Locate the cell with the specified text and output its (x, y) center coordinate. 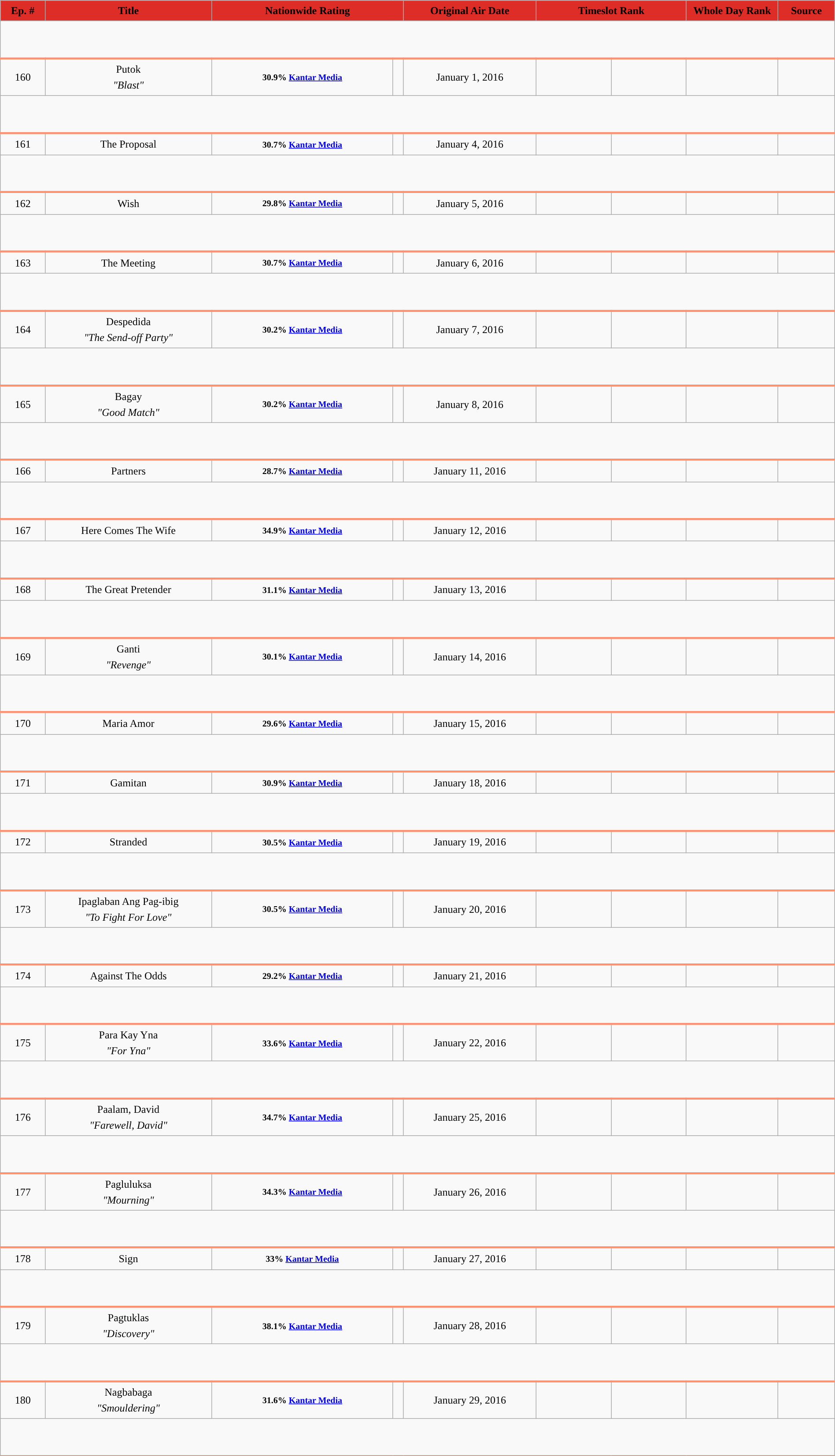
29.2% Kantar Media (302, 976)
165 (23, 404)
31.1% Kantar Media (302, 589)
Ipaglaban Ang Pag-ibig "To Fight For Love" (129, 908)
29.6% Kantar Media (302, 723)
Gamitan (129, 782)
34.7% Kantar Media (302, 1117)
167 (23, 530)
January 4, 2016 (469, 144)
January 27, 2016 (469, 1259)
Wish (129, 203)
170 (23, 723)
Despedida "The Send-off Party" (129, 330)
January 21, 2016 (469, 976)
January 5, 2016 (469, 203)
168 (23, 589)
171 (23, 782)
Paalam, David "Farewell, David" (129, 1117)
173 (23, 908)
31.6% Kantar Media (302, 1400)
175 (23, 1042)
Ganti "Revenge" (129, 656)
Original Air Date (469, 11)
166 (23, 471)
January 11, 2016 (469, 471)
Nationwide Rating (307, 11)
34.3% Kantar Media (302, 1191)
29.8% Kantar Media (302, 203)
Partners (129, 471)
34.9% Kantar Media (302, 530)
38.1% Kantar Media (302, 1325)
178 (23, 1259)
January 20, 2016 (469, 908)
The Great Pretender (129, 589)
January 8, 2016 (469, 404)
January 13, 2016 (469, 589)
The Proposal (129, 144)
January 25, 2016 (469, 1117)
164 (23, 330)
160 (23, 77)
Pagluluksa "Mourning" (129, 1191)
January 7, 2016 (469, 330)
January 18, 2016 (469, 782)
January 1, 2016 (469, 77)
January 15, 2016 (469, 723)
January 22, 2016 (469, 1042)
33.6% Kantar Media (302, 1042)
Bagay "Good Match" (129, 404)
179 (23, 1325)
162 (23, 203)
January 6, 2016 (469, 263)
Against The Odds (129, 976)
Maria Amor (129, 723)
Whole Day Rank (732, 11)
161 (23, 144)
169 (23, 656)
163 (23, 263)
174 (23, 976)
Source (807, 11)
Stranded (129, 842)
Para Kay Yna "For Yna" (129, 1042)
January 28, 2016 (469, 1325)
Pagtuklas "Discovery" (129, 1325)
172 (23, 842)
33% Kantar Media (302, 1259)
Title (129, 11)
177 (23, 1191)
28.7% Kantar Media (302, 471)
Putok "Blast" (129, 77)
Timeslot Rank (611, 11)
Here Comes The Wife (129, 530)
January 14, 2016 (469, 656)
Nagbabaga "Smouldering" (129, 1400)
176 (23, 1117)
January 19, 2016 (469, 842)
Sign (129, 1259)
30.1% Kantar Media (302, 656)
January 26, 2016 (469, 1191)
Ep. # (23, 11)
January 12, 2016 (469, 530)
The Meeting (129, 263)
January 29, 2016 (469, 1400)
180 (23, 1400)
